Scan for the cell matching the given text and deliver its (X, Y) coordinate at center. 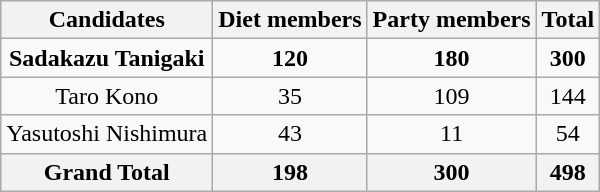
198 (290, 172)
Sadakazu Tanigaki (107, 58)
Diet members (290, 20)
Party members (452, 20)
35 (290, 96)
Yasutoshi Nishimura (107, 134)
Grand Total (107, 172)
120 (290, 58)
11 (452, 134)
498 (568, 172)
Candidates (107, 20)
43 (290, 134)
180 (452, 58)
Total (568, 20)
Taro Kono (107, 96)
109 (452, 96)
144 (568, 96)
54 (568, 134)
